Search for the cell housing the specified text and yield its [X, Y] center coordinate. 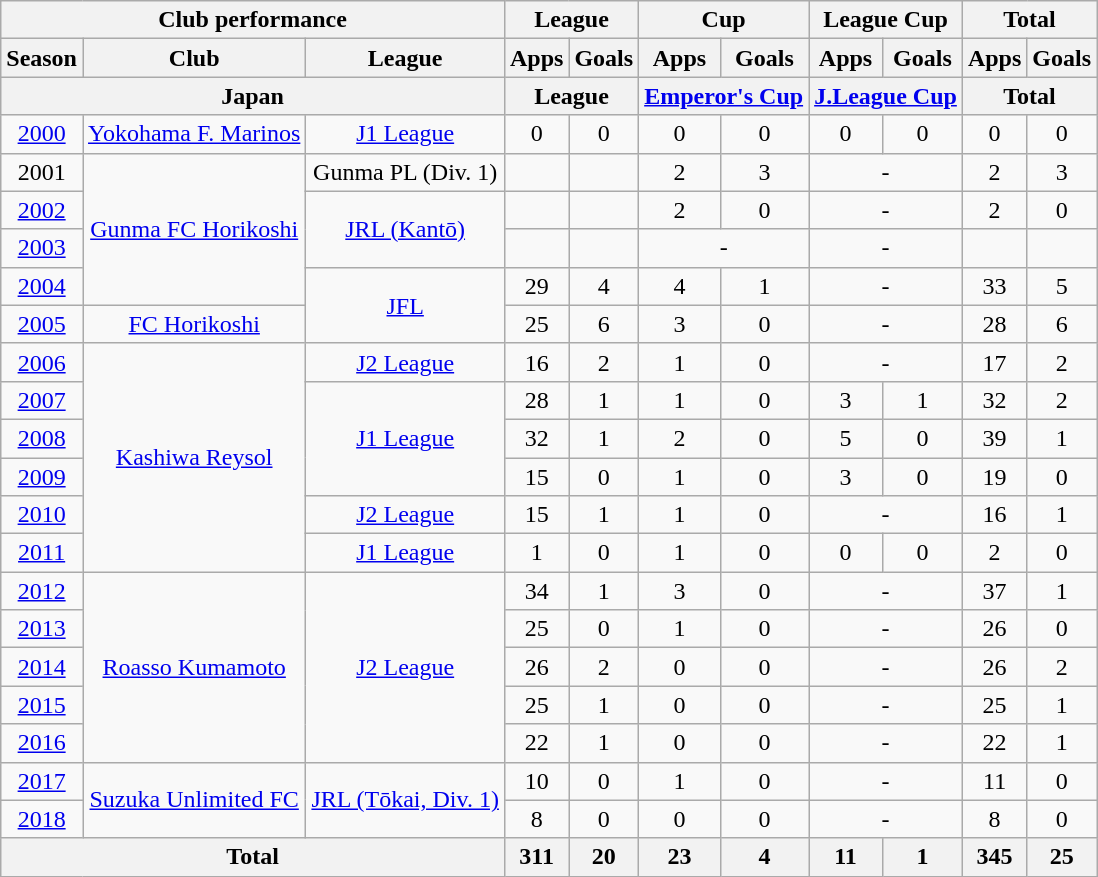
2012 [42, 591]
FC Horikoshi [194, 324]
33 [994, 286]
Season [42, 58]
JRL (Kantō) [406, 229]
311 [536, 857]
2010 [42, 515]
34 [536, 591]
Kashiwa Reysol [194, 457]
19 [994, 477]
2013 [42, 629]
Cup [724, 20]
Suzuka Unlimited FC [194, 800]
2008 [42, 438]
20 [604, 857]
2003 [42, 248]
2017 [42, 781]
2016 [42, 743]
JRL (Tōkai, Div. 1) [406, 800]
37 [994, 591]
2004 [42, 286]
Gunma FC Horikoshi [194, 229]
Yokohama F. Marinos [194, 134]
2009 [42, 477]
39 [994, 438]
17 [994, 362]
2015 [42, 705]
2014 [42, 667]
2005 [42, 324]
Roasso Kumamoto [194, 667]
23 [680, 857]
J.League Cup [886, 96]
2011 [42, 553]
2001 [42, 172]
345 [994, 857]
2002 [42, 210]
29 [536, 286]
2006 [42, 362]
Club performance [253, 20]
Japan [253, 96]
League Cup [886, 20]
10 [536, 781]
JFL [406, 305]
2000 [42, 134]
2007 [42, 400]
Club [194, 58]
2018 [42, 819]
Gunma PL (Div. 1) [406, 172]
Emperor's Cup [724, 96]
